Detect which cell encompasses the target text, then output its (X, Y) center coordinate. 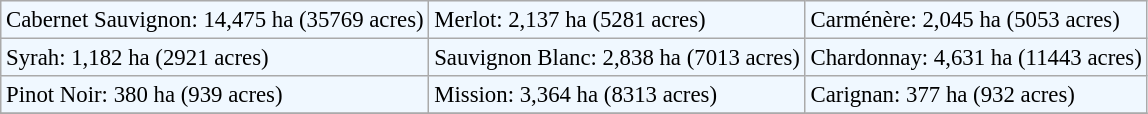
Syrah: 1,182 ha (2921 acres) (215, 58)
Mission: 3,364 ha (8313 acres) (617, 95)
Sauvignon Blanc: 2,838 ha (7013 acres) (617, 58)
Carignan: 377 ha (932 acres) (976, 95)
Cabernet Sauvignon: 14,475 ha (35769 acres) (215, 20)
Carménère: 2,045 ha (5053 acres) (976, 20)
Merlot: 2,137 ha (5281 acres) (617, 20)
Chardonnay: 4,631 ha (11443 acres) (976, 58)
Pinot Noir: 380 ha (939 acres) (215, 95)
